Return the [X, Y] coordinate for the center point of the cell that contains the specified text.  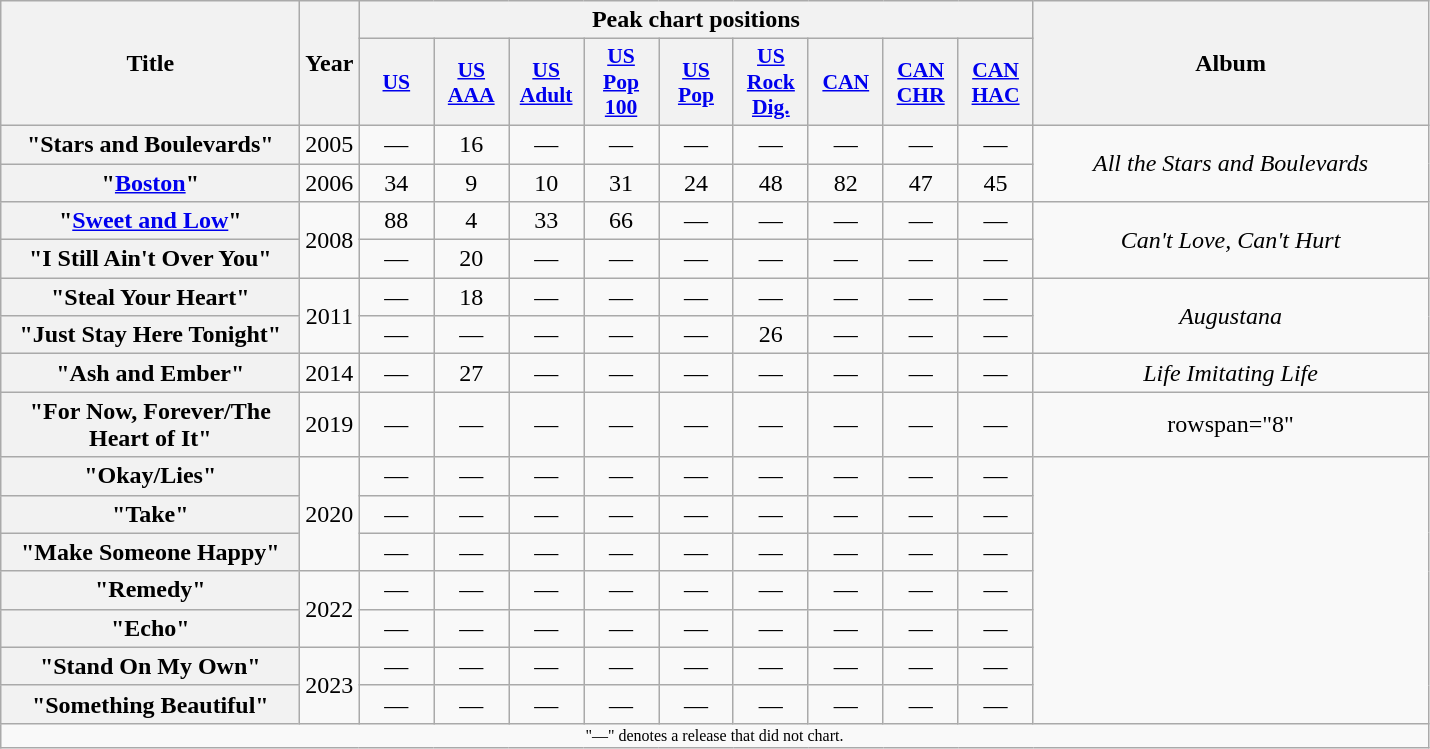
"Boston" [150, 183]
Life Imitating Life [1230, 373]
"Stand On My Own" [150, 666]
USRock Dig. [770, 82]
CANCHR [920, 82]
2011 [330, 316]
"I Still Ain't Over You" [150, 259]
"Something Beautiful" [150, 704]
"Ash and Ember" [150, 373]
2019 [330, 424]
Peak chart positions [696, 20]
45 [996, 183]
31 [622, 183]
"Just Stay Here Tonight" [150, 335]
CAN [846, 82]
Title [150, 64]
CANHAC [996, 82]
"Sweet and Low" [150, 221]
"Echo" [150, 628]
33 [546, 221]
34 [396, 183]
"Take" [150, 514]
20 [472, 259]
rowspan="8" [1230, 424]
2005 [330, 144]
2020 [330, 514]
48 [770, 183]
"Make Someone Happy" [150, 552]
9 [472, 183]
2022 [330, 609]
Augustana [1230, 316]
10 [546, 183]
"Remedy" [150, 590]
18 [472, 297]
"—" denotes a release that did not chart. [714, 735]
66 [622, 221]
47 [920, 183]
24 [696, 183]
Album [1230, 64]
Can't Love, Can't Hurt [1230, 240]
27 [472, 373]
2014 [330, 373]
"Steal Your Heart" [150, 297]
"Stars and Boulevards" [150, 144]
"Okay/Lies" [150, 476]
USAdult [546, 82]
16 [472, 144]
2023 [330, 685]
2006 [330, 183]
USPop 100 [622, 82]
26 [770, 335]
USAAA [472, 82]
2008 [330, 240]
USPop [696, 82]
US [396, 82]
"For Now, Forever/The Heart of It" [150, 424]
Year [330, 64]
88 [396, 221]
All the Stars and Boulevards [1230, 163]
82 [846, 183]
4 [472, 221]
